Identify which cell holds the provided text, then report its [X, Y] central coordinate. 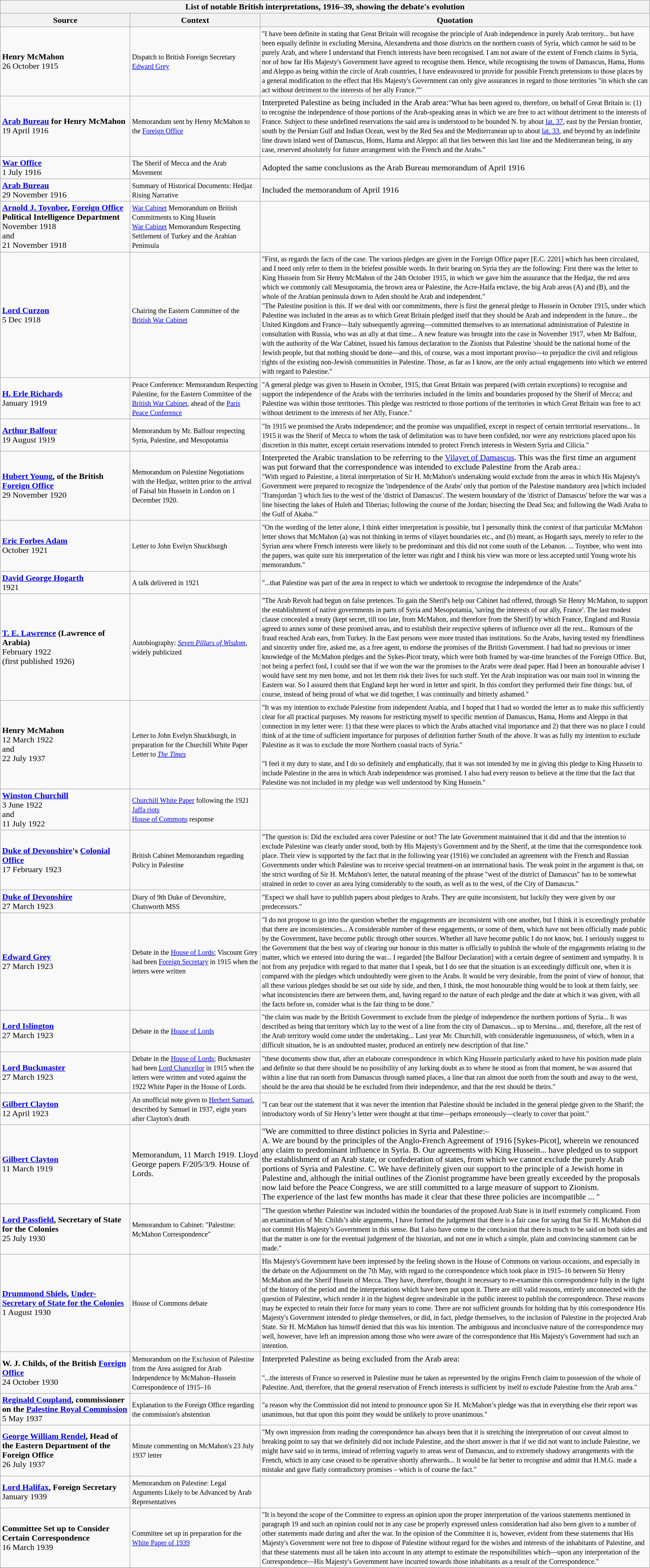
W. J. Childs, of the British Foreign Office24 October 1930 [65, 1372]
Duke of Devonshire's Colonial Office17 February 1923 [65, 860]
T. E. Lawrence (Lawrence of Arabia)February 1922(first published 1926) [65, 647]
Memorandum on the Exclusion of Palestine from the Area assigned for Arab Independence by McMahon–Hussein Correspondence of 1915–16 [195, 1372]
David George Hogarth1921 [65, 582]
Memorandum sent by Henry McMahon to the Foreign Office [195, 126]
Context [195, 20]
Diary of 9th Duke of Devonshire, Chatsworth MSS [195, 902]
Memorandum on Palestine: Legal Arguments Likely to be Advanced by Arab Representatives [195, 1492]
Henry McMahon12 March 1922and22 July 1937 [65, 745]
Arab Bureau for Henry McMahon19 April 1916 [65, 126]
Gilbert Clayton11 March 1919 [65, 1164]
Adopted the same conclusions as the Arab Bureau memorandum of April 1916 [455, 167]
Peace Conference: Memorandum Respecting Palestine, for the Eastern Committee of the British War Cabinet, ahead of the Paris Peace Conference [195, 398]
H. Erle RichardsJanuary 1919 [65, 398]
"...that Palestine was part of the area in respect to which we undertook to recognise the independence of the Arabs" [455, 582]
Memorandum to Cabinet: "Palestine: McMahon Correspondence" [195, 1229]
Summary of Historical Documents: Hedjaz Rising Narrative [195, 190]
An unofficial note given to Herbert Samuel, described by Samuel in 1937, eight years after Clayton's death [195, 1109]
War Office1 July 1916 [65, 167]
Memorandum by Mr. Balfour respecting Syria, Palestine, and Mesopotamia [195, 435]
Memorandum, 11 March 1919. Lloyd George papers F/205/3/9. House of Lords. [195, 1164]
Quotation [455, 20]
Eric Forbes AdamOctober 1921 [65, 546]
Reginald Coupland, commissioner on the Palestine Royal Commission5 May 1937 [65, 1409]
Arab Bureau29 November 1916 [65, 190]
Dispatch to British Foreign Secretary Edward Grey [195, 61]
Lord Curzon5 Dec 1918 [65, 315]
Winston Churchill3 June 1922and11 July 1922 [65, 809]
Debate in the House of Lords; Viscount Grey had been Foreign Secretary in 1915 when the letters were written [195, 961]
Lord Buckmaster27 March 1923 [65, 1072]
Lord Passfield, Secretary of State for the Colonies25 July 1930 [65, 1229]
Churchill White Paper following the 1921 Jaffa riots House of Commons response [195, 809]
Debate in the House of Lords [195, 1031]
Committee set up in preparation for the White Paper of 1939 [195, 1538]
List of notable British interpretations, 1916–39, showing the debate's evolution [325, 7]
George William Rendel, Head of the Eastern Department of the Foreign Office26 July 1937 [65, 1450]
Letter to John Evelyn Shuckburgh [195, 546]
Minute commenting on McMahon's 23 July 1937 letter [195, 1450]
Autobiography: Seven Pillars of Wisdom, widely publicized [195, 647]
House of Commons debate [195, 1303]
The Sherif of Mecca and the Arab Movement [195, 167]
Edward Grey27 March 1923 [65, 961]
Letter to John Evelyn Shuckburgh, in preparation for the Churchill White PaperLetter to The Times [195, 745]
Lord Halifax, Foreign SecretaryJanuary 1939 [65, 1492]
Henry McMahon26 October 1915 [65, 61]
Explanation to the Foreign Office regarding the commission's abstention [195, 1409]
British Cabinet Memorandum regarding Policy in Palestine [195, 860]
Memorandum on Palestine Negotiations with the Hedjaz, written prior to the arrival of Faisal bin Hussein in London on 1 December 1920. [195, 486]
Included the memorandum of April 1916 [455, 190]
Committee Set up to Consider Certain Correspondence16 March 1939 [65, 1538]
Hubert Young, of the British Foreign Office29 November 1920 [65, 486]
"Expect we shall have to publish papers about pledges to Arabs. They are quite inconsistent, but luckily they were given by our predecessors." [455, 902]
Arthur Balfour19 August 1919 [65, 435]
Lord Islington27 March 1923 [65, 1031]
Arnold J. Toynbee, Foreign Office Political Intelligence DepartmentNovember 1918and21 November 1918 [65, 227]
A talk delivered in 1921 [195, 582]
Drummond Shiels, Under-Secretary of State for the Colonies1 August 1930 [65, 1303]
War Cabinet Memorandum on British Commitments to King HuseinWar Cabinet Memorandum Respecting Settlement of Turkey and the Arabian Peninsula [195, 227]
Gilbert Clayton12 April 1923 [65, 1109]
Chairing the Eastern Committee of the British War Cabinet [195, 315]
Duke of Devonshire27 March 1923 [65, 902]
Source [65, 20]
